For the text-containing cell, return its midpoint in (x, y) coordinate format. 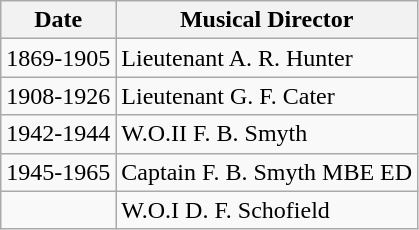
1869-1905 (58, 58)
Lieutenant A. R. Hunter (267, 58)
Date (58, 20)
1908-1926 (58, 96)
Musical Director (267, 20)
Lieutenant G. F. Cater (267, 96)
1942-1944 (58, 134)
1945-1965 (58, 172)
W.O.II F. B. Smyth (267, 134)
W.O.I D. F. Schofield (267, 210)
Captain F. B. Smyth MBE ED (267, 172)
